Capture the cell that displays the provided text and extract its (X, Y) central coordinate. 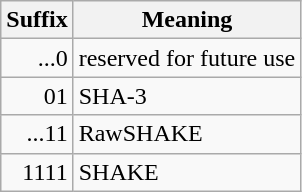
01 (37, 96)
Suffix (37, 20)
reserved for future use (187, 58)
Meaning (187, 20)
SHAKE (187, 172)
...11 (37, 134)
1111 (37, 172)
RawSHAKE (187, 134)
SHA-3 (187, 96)
...0 (37, 58)
